Return the [X, Y] coordinate for the center point of the cell that contains the specified text.  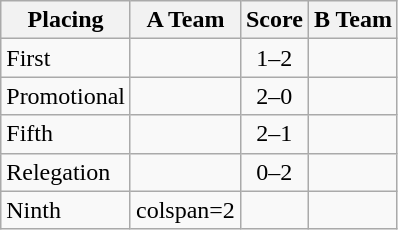
2–0 [274, 96]
colspan=2 [185, 210]
Ninth [66, 210]
First [66, 58]
Fifth [66, 134]
Placing [66, 20]
A Team [185, 20]
Score [274, 20]
Promotional [66, 96]
1–2 [274, 58]
2–1 [274, 134]
Relegation [66, 172]
0–2 [274, 172]
B Team [352, 20]
